Scan for the cell matching the given text and deliver its (X, Y) coordinate at center. 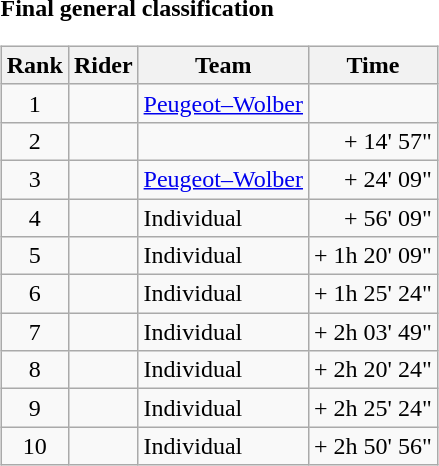
2 (34, 141)
6 (34, 294)
Team (223, 65)
+ 2h 50' 56" (374, 446)
Time (374, 65)
7 (34, 332)
+ 2h 03' 49" (374, 332)
5 (34, 256)
+ 24' 09" (374, 179)
10 (34, 446)
+ 56' 09" (374, 217)
+ 2h 25' 24" (374, 408)
8 (34, 370)
3 (34, 179)
9 (34, 408)
+ 1h 25' 24" (374, 294)
+ 1h 20' 09" (374, 256)
+ 14' 57" (374, 141)
Rank (34, 65)
1 (34, 103)
4 (34, 217)
Rider (103, 65)
+ 2h 20' 24" (374, 370)
